Locate the cell with the specified text and output its (x, y) center coordinate. 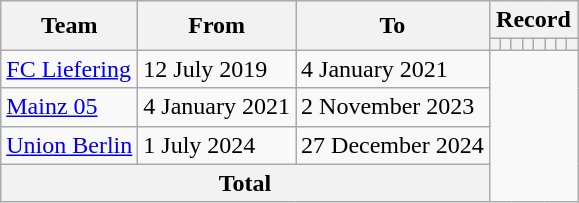
2 November 2023 (393, 107)
Mainz 05 (70, 107)
1 July 2024 (217, 145)
Union Berlin (70, 145)
12 July 2019 (217, 69)
Team (70, 26)
To (393, 26)
27 December 2024 (393, 145)
FC Liefering (70, 69)
From (217, 26)
Total (245, 183)
Record (533, 20)
